Capture the cell that displays the provided text and extract its [X, Y] central coordinate. 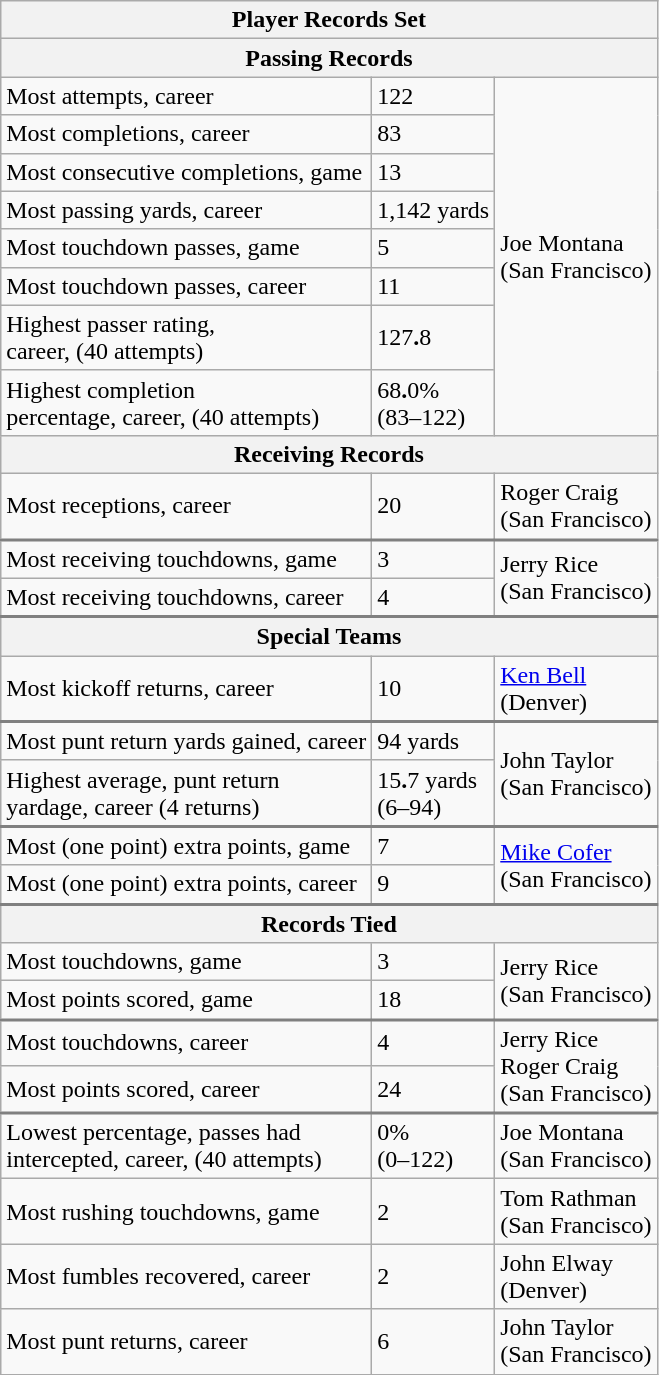
Player Records Set [329, 20]
83 [434, 134]
Roger Craig(San Francisco) [576, 506]
24 [434, 1090]
Most (one point) extra points, career [186, 884]
Most punt returns, career [186, 1342]
Receiving Records [329, 454]
Lowest percentage, passes hadintercepted, career, (40 attempts) [186, 1146]
15.7 yards(6–94) [434, 793]
Highest passer rating, career, (40 attempts) [186, 338]
Most touchdown passes, game [186, 248]
Most points scored, career [186, 1090]
Jerry RiceRoger Craig(San Francisco) [576, 1066]
Most attempts, career [186, 96]
Passing Records [329, 58]
Most receptions, career [186, 506]
Most receiving touchdowns, game [186, 558]
Most touchdowns, career [186, 1042]
Records Tied [329, 924]
Highest average, punt return yardage, career (4 returns) [186, 793]
13 [434, 172]
7 [434, 846]
Most consecutive completions, game [186, 172]
Most punt return yards gained, career [186, 742]
Most touchdowns, game [186, 962]
Most touchdown passes, career [186, 286]
Most rushing touchdowns, game [186, 1212]
127.8 [434, 338]
Most (one point) extra points, game [186, 846]
20 [434, 506]
5 [434, 248]
Tom Rathman(San Francisco) [576, 1212]
10 [434, 689]
11 [434, 286]
Most passing yards, career [186, 210]
68.0% (83–122) [434, 402]
Special Teams [329, 636]
Most receiving touchdowns, career [186, 598]
Most points scored, game [186, 1000]
Highest completion percentage, career, (40 attempts) [186, 402]
John Elway(Denver) [576, 1276]
Ken Bell(Denver) [576, 689]
Most kickoff returns, career [186, 689]
Most fumbles recovered, career [186, 1276]
1,142 yards [434, 210]
0%(0–122) [434, 1146]
6 [434, 1342]
9 [434, 884]
18 [434, 1000]
94 yards [434, 742]
122 [434, 96]
Most completions, career [186, 134]
Mike Cofer(San Francisco) [576, 865]
